Output the (x, y) coordinate of the center of the cell containing the given text.  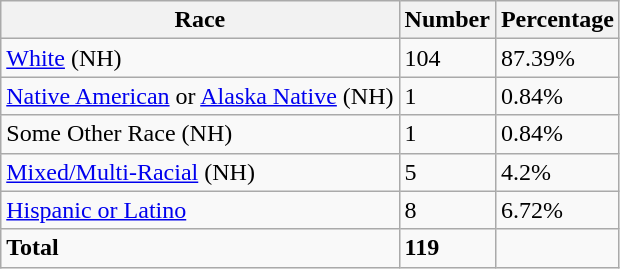
Some Other Race (NH) (200, 134)
Number (447, 20)
8 (447, 210)
White (NH) (200, 58)
119 (447, 248)
Total (200, 248)
Mixed/Multi-Racial (NH) (200, 172)
Race (200, 20)
5 (447, 172)
Percentage (557, 20)
104 (447, 58)
Native American or Alaska Native (NH) (200, 96)
Hispanic or Latino (200, 210)
87.39% (557, 58)
6.72% (557, 210)
4.2% (557, 172)
